Search for the cell housing the specified text and yield its [X, Y] center coordinate. 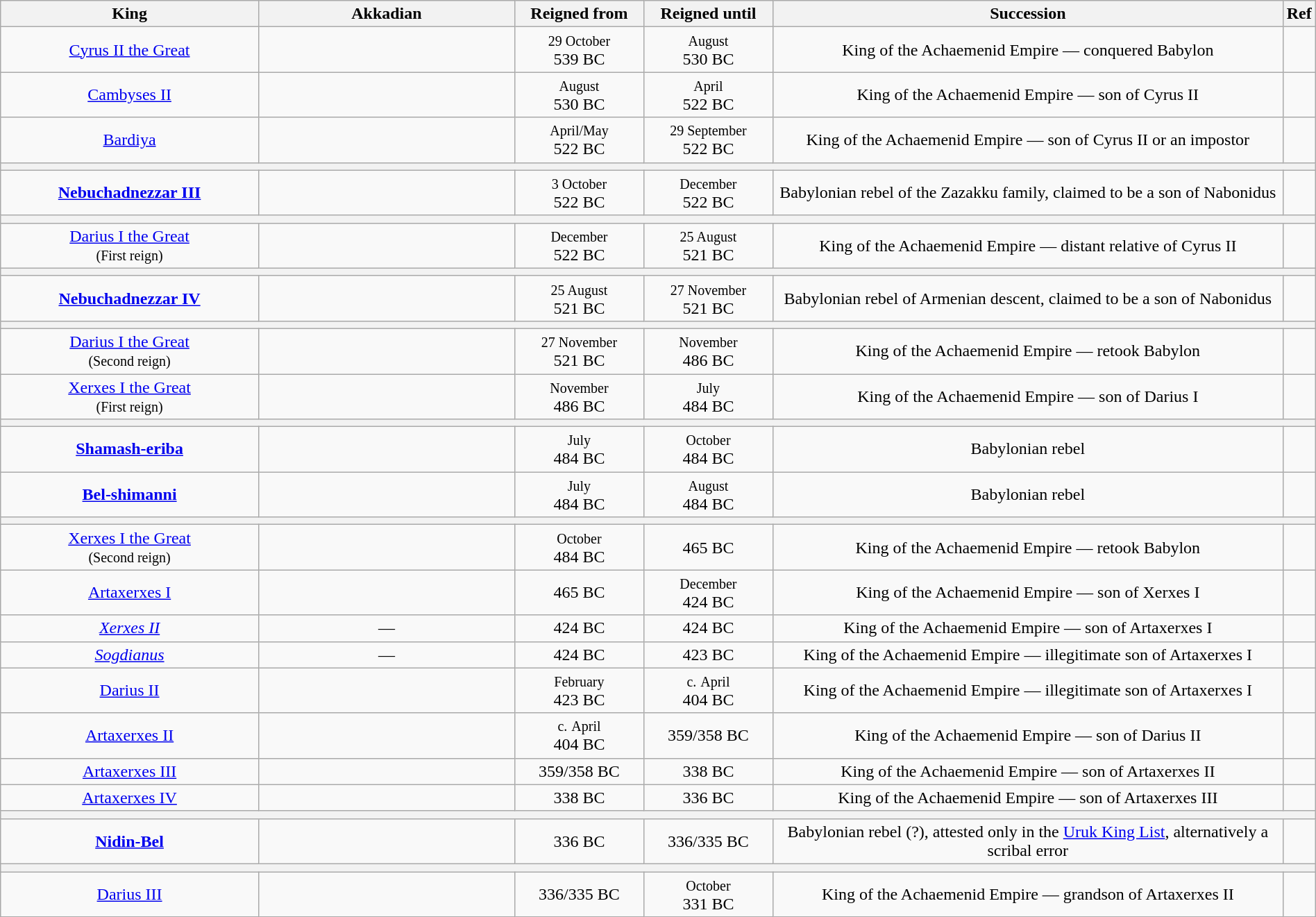
29 September522 BC [708, 140]
King of the Achaemenid Empire — son of Artaxerxes III [1027, 798]
King of the Achaemenid Empire — son of Cyrus II [1027, 94]
April522 BC [708, 94]
Cambyses II [130, 94]
423 BC [708, 655]
April/May522 BC [579, 140]
Artaxerxes I [130, 593]
Babylonian rebel of the Zazakku family, claimed to be a son of Nabonidus [1027, 193]
3 October522 BC [579, 193]
29 October539 BC [579, 50]
Ref [1299, 14]
Cyrus II the Great [130, 50]
Succession [1027, 14]
King of the Achaemenid Empire — son of Artaxerxes I [1027, 628]
Reigned until [708, 14]
Akkadian [386, 14]
King [130, 14]
August484 BC [708, 494]
Reigned from [579, 14]
Darius I the Great(First reign) [130, 246]
King of the Achaemenid Empire — son of Cyrus II or an impostor [1027, 140]
King of the Achaemenid Empire — son of Darius I [1027, 396]
King of the Achaemenid Empire — conquered Babylon [1027, 50]
Artaxerxes III [130, 771]
Babylonian rebel (?), attested only in the Uruk King List, alternatively a scribal error [1027, 841]
Sogdianus [130, 655]
Nebuchadnezzar IV [130, 298]
Xerxes I the Great(Second reign) [130, 547]
King of the Achaemenid Empire — son of Darius II [1027, 736]
Darius III [130, 894]
February423 BC [579, 690]
Darius II [130, 690]
Babylonian rebel of Armenian descent, claimed to be a son of Nabonidus [1027, 298]
Darius I the Great(Second reign) [130, 351]
Bardiya [130, 140]
King of the Achaemenid Empire — son of Xerxes I [1027, 593]
Nebuchadnezzar III [130, 193]
Bel-shimanni [130, 494]
King of the Achaemenid Empire — grandson of Artaxerxes II [1027, 894]
Artaxerxes II [130, 736]
October331 BC [708, 894]
King of the Achaemenid Empire — son of Artaxerxes II [1027, 771]
Xerxes I the Great(First reign) [130, 396]
Artaxerxes IV [130, 798]
December424 BC [708, 593]
Xerxes II [130, 628]
King of the Achaemenid Empire — distant relative of Cyrus II [1027, 246]
Nidin-Bel [130, 841]
Shamash-eriba [130, 450]
